For the text-containing cell, return its midpoint in (X, Y) coordinate format. 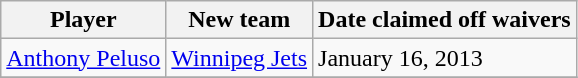
Date claimed off waivers (445, 20)
Winnipeg Jets (240, 58)
New team (240, 20)
Anthony Peluso (84, 58)
Player (84, 20)
January 16, 2013 (445, 58)
